Search for the cell housing the specified text and yield its [X, Y] center coordinate. 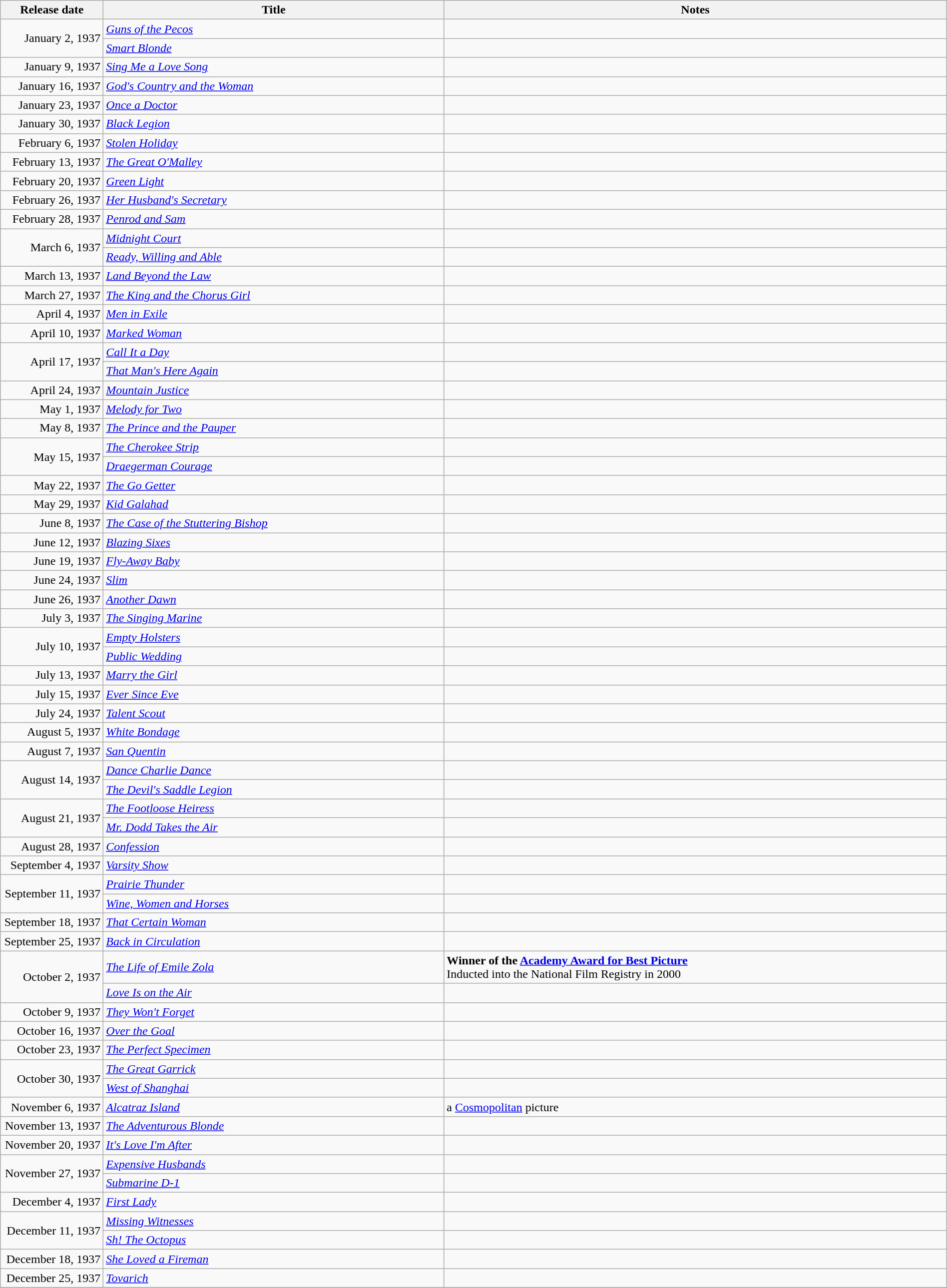
Mr. Dodd Takes the Air [274, 827]
Kid Galahad [274, 504]
March 6, 1937 [52, 248]
San Quentin [274, 751]
The Perfect Specimen [274, 1050]
April 24, 1937 [52, 390]
That Certain Woman [274, 922]
The Great O'Malley [274, 162]
Confession [274, 847]
Stolen Holiday [274, 143]
Prairie Thunder [274, 884]
October 9, 1937 [52, 1012]
Talent Scout [274, 713]
August 5, 1937 [52, 732]
God's Country and the Woman [274, 86]
January 16, 1937 [52, 86]
Slim [274, 580]
June 19, 1937 [52, 561]
December 4, 1937 [52, 1202]
July 15, 1937 [52, 694]
September 11, 1937 [52, 894]
Penrod and Sam [274, 219]
December 25, 1937 [52, 1278]
Dance Charlie Dance [274, 770]
September 4, 1937 [52, 865]
The Singing Marine [274, 618]
March 27, 1937 [52, 295]
White Bondage [274, 732]
July 3, 1937 [52, 618]
June 12, 1937 [52, 542]
February 13, 1937 [52, 162]
The Great Garrick [274, 1069]
Black Legion [274, 124]
November 6, 1937 [52, 1107]
August 21, 1937 [52, 818]
October 30, 1937 [52, 1078]
Melody for Two [274, 409]
June 26, 1937 [52, 599]
June 8, 1937 [52, 523]
May 29, 1937 [52, 504]
The Life of Emile Zola [274, 967]
Wine, Women and Horses [274, 903]
Ever Since Eve [274, 694]
Marked Woman [274, 333]
Winner of the Academy Award for Best PictureInducted into the National Film Registry in 2000 [695, 967]
Tovarich [274, 1278]
Mountain Justice [274, 390]
Another Dawn [274, 599]
The Footloose Heiress [274, 808]
July 24, 1937 [52, 713]
February 6, 1937 [52, 143]
Green Light [274, 181]
February 28, 1937 [52, 219]
Back in Circulation [274, 941]
April 17, 1937 [52, 362]
May 22, 1937 [52, 485]
May 15, 1937 [52, 456]
November 27, 1937 [52, 1174]
Alcatraz Island [274, 1107]
November 20, 1937 [52, 1145]
October 23, 1937 [52, 1050]
Over the Goal [274, 1031]
September 18, 1937 [52, 922]
Submarine D-1 [274, 1183]
Her Husband's Secretary [274, 200]
The Go Getter [274, 485]
The Devil's Saddle Legion [274, 789]
Fly-Away Baby [274, 561]
August 14, 1937 [52, 780]
Draegerman Courage [274, 466]
Notes [695, 10]
That Man's Here Again [274, 371]
Empty Holsters [274, 637]
Blazing Sixes [274, 542]
The Prince and the Pauper [274, 428]
November 13, 1937 [52, 1126]
Love Is on the Air [274, 993]
December 18, 1937 [52, 1259]
a Cosmopolitan picture [695, 1107]
February 20, 1937 [52, 181]
Expensive Husbands [274, 1164]
March 13, 1937 [52, 276]
Varsity Show [274, 865]
Smart Blonde [274, 48]
October 16, 1937 [52, 1031]
Land Beyond the Law [274, 276]
Once a Doctor [274, 105]
Release date [52, 10]
August 7, 1937 [52, 751]
April 10, 1937 [52, 333]
Public Wedding [274, 656]
January 23, 1937 [52, 105]
They Won't Forget [274, 1012]
January 30, 1937 [52, 124]
First Lady [274, 1202]
December 11, 1937 [52, 1231]
Sing Me a Love Song [274, 67]
May 1, 1937 [52, 409]
Midnight Court [274, 238]
January 9, 1937 [52, 67]
Marry the Girl [274, 675]
It's Love I'm After [274, 1145]
The Case of the Stuttering Bishop [274, 523]
April 4, 1937 [52, 314]
Title [274, 10]
July 13, 1937 [52, 675]
Guns of the Pecos [274, 29]
The Adventurous Blonde [274, 1126]
August 28, 1937 [52, 847]
January 2, 1937 [52, 38]
Ready, Willing and Able [274, 257]
June 24, 1937 [52, 580]
The Cherokee Strip [274, 447]
West of Shanghai [274, 1088]
The King and the Chorus Girl [274, 295]
Missing Witnesses [274, 1221]
July 10, 1937 [52, 647]
October 2, 1937 [52, 977]
Call It a Day [274, 352]
February 26, 1937 [52, 200]
May 8, 1937 [52, 428]
September 25, 1937 [52, 941]
Men in Exile [274, 314]
She Loved a Fireman [274, 1259]
Sh! The Octopus [274, 1240]
